Extract the [X, Y] coordinate from the center of the cell holding the provided text.  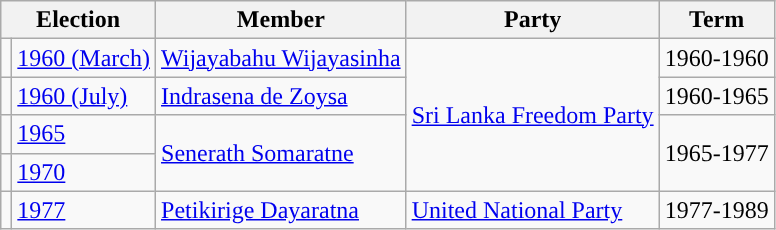
1965-1977 [716, 153]
Sri Lanka Freedom Party [532, 115]
1977-1989 [716, 210]
Senerath Somaratne [282, 153]
1960-1960 [716, 58]
Election [78, 20]
1960-1965 [716, 96]
United National Party [532, 210]
Wijayabahu Wijayasinha [282, 58]
Term [716, 20]
1970 [84, 172]
Party [532, 20]
1960 (March) [84, 58]
Indrasena de Zoysa [282, 96]
Petikirige Dayaratna [282, 210]
Member [282, 20]
1977 [84, 210]
1960 (July) [84, 96]
1965 [84, 134]
